Find where the given text appears and provide that cell's center as [x, y] coordinate. 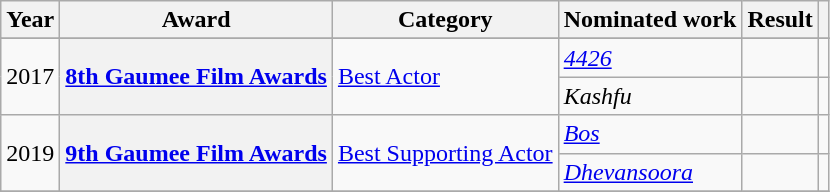
Category [445, 20]
Best Supporting Actor [445, 153]
Result [780, 20]
2017 [30, 77]
Nominated work [650, 20]
2019 [30, 153]
4426 [650, 58]
9th Gaumee Film Awards [196, 153]
Year [30, 20]
Best Actor [445, 77]
8th Gaumee Film Awards [196, 77]
Award [196, 20]
Dhevansoora [650, 172]
Kashfu [650, 96]
Bos [650, 134]
